Return the [X, Y] coordinate for the center point of the cell that contains the specified text.  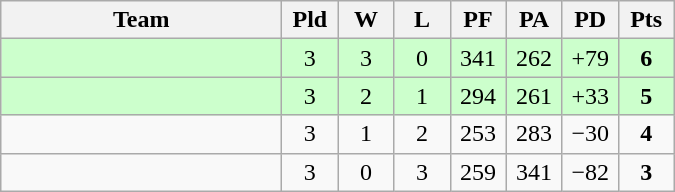
PD [590, 20]
+33 [590, 96]
6 [646, 58]
−30 [590, 134]
PF [478, 20]
Pld [310, 20]
+79 [590, 58]
W [366, 20]
4 [646, 134]
5 [646, 96]
261 [534, 96]
294 [478, 96]
Team [142, 20]
253 [478, 134]
259 [478, 172]
283 [534, 134]
L [422, 20]
262 [534, 58]
Pts [646, 20]
−82 [590, 172]
PA [534, 20]
